Pinpoint the cell where the given text exists, returning its [X, Y] midpoint coordinate. 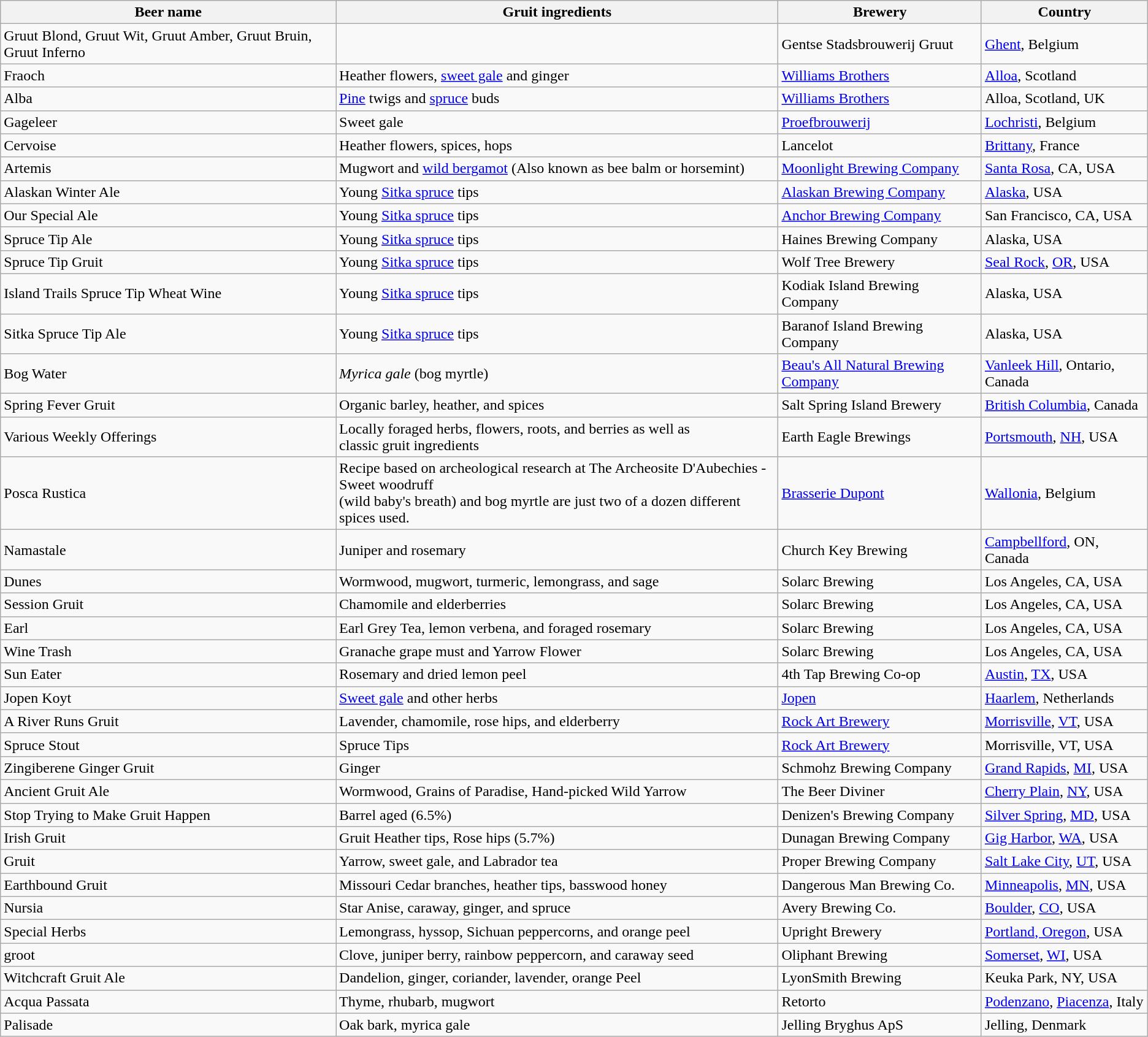
Sun Eater [168, 675]
Baranof Island Brewing Company [879, 334]
Ginger [557, 768]
Vanleek Hill, Ontario, Canada [1065, 374]
Spruce Tip Ale [168, 239]
Heather flowers, sweet gale and ginger [557, 75]
Jopen [879, 698]
Haines Brewing Company [879, 239]
4th Tap Brewing Co-op [879, 675]
Lochristi, Belgium [1065, 122]
Missouri Cedar branches, heather tips, basswood honey [557, 885]
Clove, juniper berry, rainbow peppercorn, and caraway seed [557, 955]
Lemongrass, hyssop, Sichuan peppercorns, and orange peel [557, 932]
Namastale [168, 549]
Various Weekly Offerings [168, 437]
groot [168, 955]
Session Gruit [168, 605]
Gruit ingredients [557, 12]
Brittany, France [1065, 145]
Mugwort and wild bergamot (Also known as bee balm or horsemint) [557, 169]
Retorto [879, 1001]
Locally foraged herbs, flowers, roots, and berries as well as classic gruit ingredients [557, 437]
Fraoch [168, 75]
Thyme, rhubarb, mugwort [557, 1001]
Spring Fever Gruit [168, 405]
Ghent, Belgium [1065, 44]
Dunagan Brewing Company [879, 838]
Stop Trying to Make Gruit Happen [168, 815]
Granache grape must and Yarrow Flower [557, 651]
Gruit Heather tips, Rose hips (5.7%) [557, 838]
British Columbia, Canada [1065, 405]
Juniper and rosemary [557, 549]
Cervoise [168, 145]
Salt Spring Island Brewery [879, 405]
Chamomile and elderberries [557, 605]
Nursia [168, 908]
Dandelion, ginger, coriander, lavender, orange Peel [557, 978]
Austin, TX, USA [1065, 675]
Artemis [168, 169]
Brasserie Dupont [879, 493]
Gruut Blond, Gruut Wit, Gruut Amber, Gruut Bruin, Gruut Inferno [168, 44]
Oliphant Brewing [879, 955]
Kodiak Island Brewing Company [879, 293]
Posca Rustica [168, 493]
Dunes [168, 581]
Dangerous Man Brewing Co. [879, 885]
Grand Rapids, MI, USA [1065, 768]
Cherry Plain, NY, USA [1065, 791]
Witchcraft Gruit Ale [168, 978]
Country [1065, 12]
Wormwood, Grains of Paradise, Hand-picked Wild Yarrow [557, 791]
Church Key Brewing [879, 549]
Gageleer [168, 122]
Wine Trash [168, 651]
Irish Gruit [168, 838]
Gig Harbor, WA, USA [1065, 838]
Wallonia, Belgium [1065, 493]
Sweet gale and other herbs [557, 698]
A River Runs Gruit [168, 721]
Sitka Spruce Tip Ale [168, 334]
Alloa, Scotland, UK [1065, 99]
Organic barley, heather, and spices [557, 405]
Gruit [168, 862]
Salt Lake City, UT, USA [1065, 862]
Alaskan Brewing Company [879, 192]
Lavender, chamomile, rose hips, and elderberry [557, 721]
Minneapolis, MN, USA [1065, 885]
Anchor Brewing Company [879, 215]
Jopen Koyt [168, 698]
Jelling, Denmark [1065, 1025]
Earthbound Gruit [168, 885]
Alloa, Scotland [1065, 75]
Proefbrouwerij [879, 122]
Wolf Tree Brewery [879, 262]
Portsmouth, NH, USA [1065, 437]
Portland, Oregon, USA [1065, 932]
Jelling Bryghus ApS [879, 1025]
Earl Grey Tea, lemon verbena, and foraged rosemary [557, 628]
Campbellford, ON, Canada [1065, 549]
Yarrow, sweet gale, and Labrador tea [557, 862]
Heather flowers, spices, hops [557, 145]
Pine twigs and spruce buds [557, 99]
Silver Spring, MD, USA [1065, 815]
Somerset, WI, USA [1065, 955]
Spruce Tip Gruit [168, 262]
Schmohz Brewing Company [879, 768]
San Francisco, CA, USA [1065, 215]
Our Special Ale [168, 215]
Avery Brewing Co. [879, 908]
The Beer Diviner [879, 791]
Beau's All Natural Brewing Company [879, 374]
Upright Brewery [879, 932]
Oak bark, myrica gale [557, 1025]
Palisade [168, 1025]
Star Anise, caraway, ginger, and spruce [557, 908]
Island Trails Spruce Tip Wheat Wine [168, 293]
Ancient Gruit Ale [168, 791]
Proper Brewing Company [879, 862]
Denizen's Brewing Company [879, 815]
Spruce Stout [168, 744]
Seal Rock, OR, USA [1065, 262]
Acqua Passata [168, 1001]
Barrel aged (6.5%) [557, 815]
Wormwood, mugwort, turmeric, lemongrass, and sage [557, 581]
Special Herbs [168, 932]
Earl [168, 628]
LyonSmith Brewing [879, 978]
Earth Eagle Brewings [879, 437]
Brewery [879, 12]
Myrica gale (bog myrtle) [557, 374]
Podenzano, Piacenza, Italy [1065, 1001]
Alaskan Winter Ale [168, 192]
Bog Water [168, 374]
Rosemary and dried lemon peel [557, 675]
Zingiberene Ginger Gruit [168, 768]
Keuka Park, NY, USA [1065, 978]
Beer name [168, 12]
Spruce Tips [557, 744]
Haarlem, Netherlands [1065, 698]
Santa Rosa, CA, USA [1065, 169]
Moonlight Brewing Company [879, 169]
Alba [168, 99]
Sweet gale [557, 122]
Lancelot [879, 145]
Boulder, CO, USA [1065, 908]
Gentse Stadsbrouwerij Gruut [879, 44]
